Pinpoint the cell where the given text exists, returning its (x, y) midpoint coordinate. 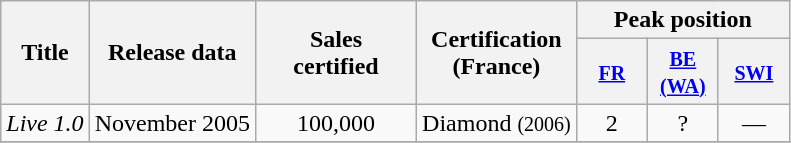
100,000 (336, 123)
Peak position (682, 20)
FR (612, 72)
Diamond (2006) (497, 123)
? (682, 123)
BE(WA) (682, 72)
Release data (172, 52)
— (754, 123)
SWI (754, 72)
November 2005 (172, 123)
Certification(France) (497, 52)
2 (612, 123)
Title (45, 52)
Live 1.0 (45, 123)
Salescertified (336, 52)
